Identify which cell holds the provided text, then report its (X, Y) central coordinate. 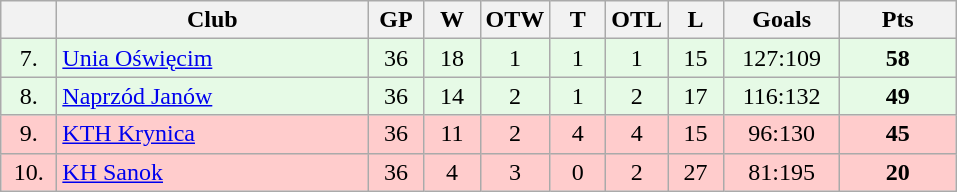
45 (898, 134)
Naprzód Janów (212, 96)
0 (578, 172)
Unia Oświęcim (212, 58)
KH Sanok (212, 172)
3 (515, 172)
49 (898, 96)
58 (898, 58)
18 (452, 58)
L (696, 20)
8. (29, 96)
Goals (782, 20)
T (578, 20)
96:130 (782, 134)
14 (452, 96)
127:109 (782, 58)
11 (452, 134)
27 (696, 172)
OTW (515, 20)
9. (29, 134)
20 (898, 172)
17 (696, 96)
OTL (637, 20)
Pts (898, 20)
81:195 (782, 172)
GP (396, 20)
7. (29, 58)
Club (212, 20)
W (452, 20)
10. (29, 172)
116:132 (782, 96)
KTH Krynica (212, 134)
